Scan for the cell matching the given text and deliver its [X, Y] coordinate at center. 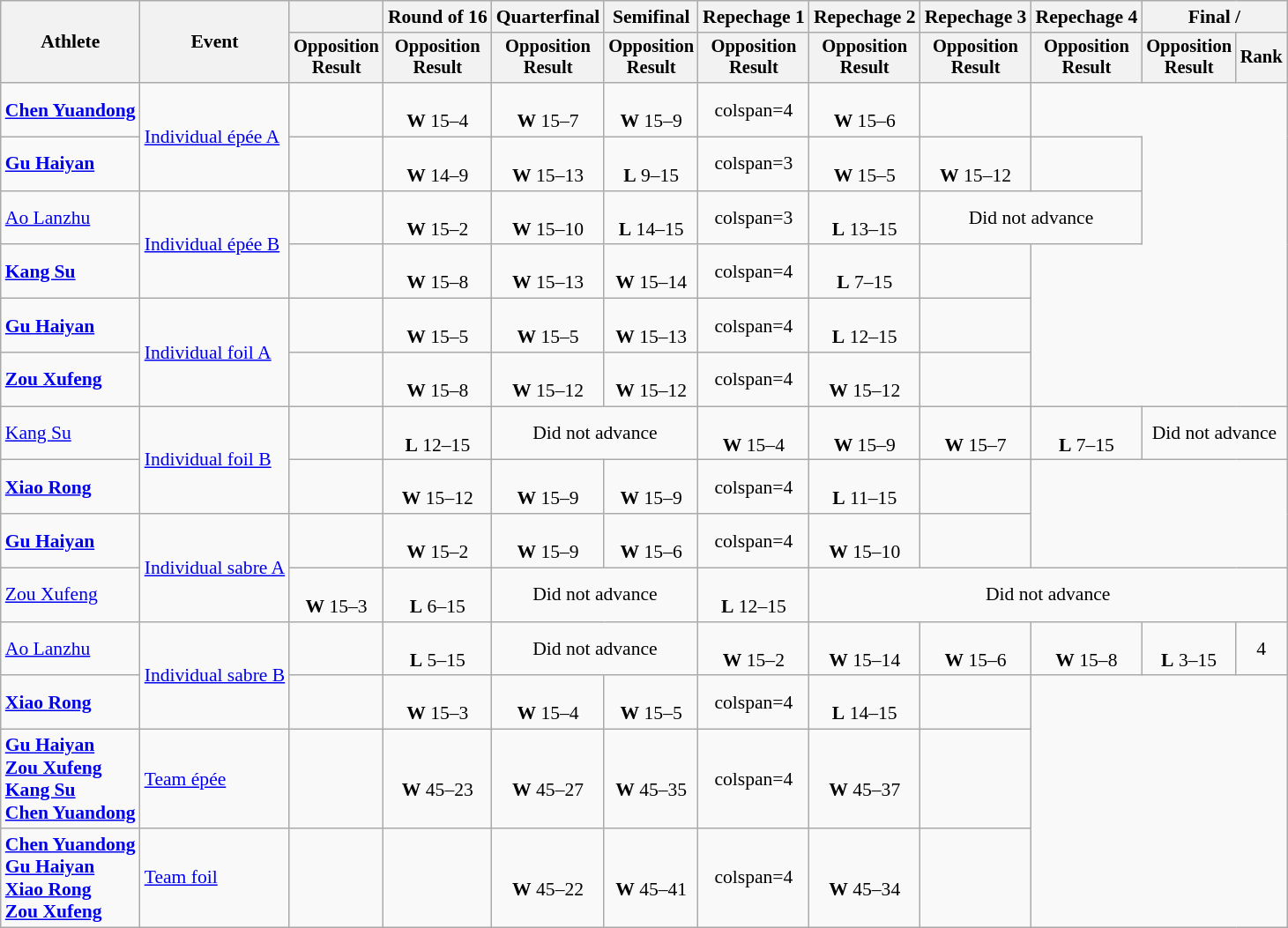
Individual épée B [215, 245]
W 45–23 [437, 779]
L 6–15 [437, 596]
W 45–35 [651, 779]
Final / [1214, 17]
W 45–27 [548, 779]
W 45–22 [548, 878]
Individual sabre B [215, 676]
Event [215, 42]
Chen YuandongGu HaiyanXiao RongZou Xufeng [71, 878]
W 45–34 [865, 878]
W 45–41 [651, 878]
L 3–15 [1188, 649]
Athlete [71, 42]
Rank [1262, 58]
L 9–15 [651, 164]
Semifinal [651, 17]
W 14–9 [437, 164]
Individual épée A [215, 137]
W 45–37 [865, 779]
Team foil [215, 878]
Individual foil B [215, 460]
Individual foil A [215, 353]
Repechage 2 [865, 17]
Round of 16 [437, 17]
Repechage 3 [976, 17]
Repechage 4 [1086, 17]
L 13–15 [865, 219]
Repechage 1 [754, 17]
L 11–15 [865, 486]
Quarterfinal [548, 17]
Team épée [215, 779]
L 5–15 [437, 649]
Chen Yuandong [71, 109]
Gu HaiyanZou XufengKang SuChen Yuandong [71, 779]
Individual sabre A [215, 568]
4 [1262, 649]
